Output the [X, Y] coordinate of the center of the cell containing the given text.  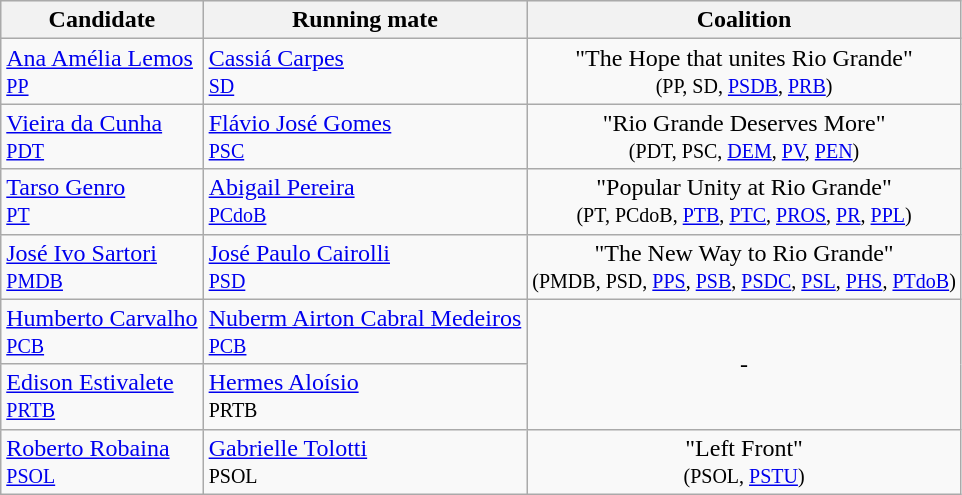
"Popular Unity at Rio Grande"(PT, PCdoB, PTB, PTC, PROS, PR, PPL) [744, 202]
Abigail PereiraPCdoB [365, 202]
Coalition [744, 20]
Gabrielle TolottiPSOL [365, 462]
José Paulo CairolliPSD [365, 266]
"The Hope that unites Rio Grande"(PP, SD, PSDB, PRB) [744, 72]
Candidate [102, 20]
Flávio José GomesPSC [365, 136]
Hermes AloísioPRTB [365, 396]
Cassiá CarpesSD [365, 72]
Edison EstivaletePRTB [102, 396]
José Ivo SartoriPMDB [102, 266]
Vieira da CunhaPDT [102, 136]
Humberto CarvalhoPCB [102, 332]
Ana Amélia LemosPP [102, 72]
Nuberm Airton Cabral MedeirosPCB [365, 332]
Running mate [365, 20]
"Rio Grande Deserves More"(PDT, PSC, DEM, PV, PEN) [744, 136]
Roberto RobainaPSOL [102, 462]
- [744, 364]
"The New Way to Rio Grande"(PMDB, PSD, PPS, PSB, PSDC, PSL, PHS, PTdoB) [744, 266]
"Left Front"(PSOL, PSTU) [744, 462]
Tarso GenroPT [102, 202]
